Locate the cell with the specified text and output its [x, y] center coordinate. 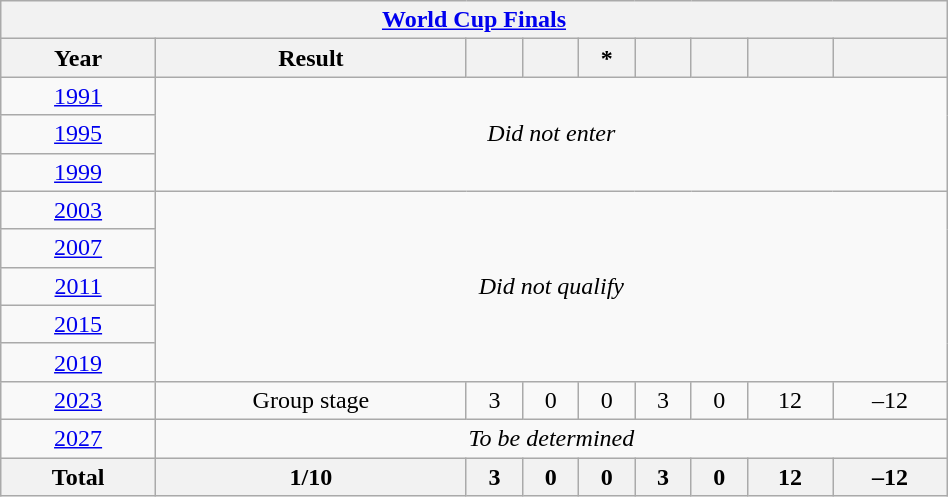
1999 [78, 172]
Group stage [310, 400]
2023 [78, 400]
2011 [78, 286]
* [607, 58]
2027 [78, 438]
World Cup Finals [474, 20]
1/10 [310, 477]
2003 [78, 210]
1991 [78, 96]
Did not enter [551, 134]
2007 [78, 248]
2019 [78, 362]
Did not qualify [551, 286]
1995 [78, 134]
Year [78, 58]
Result [310, 58]
To be determined [551, 438]
2015 [78, 324]
Total [78, 477]
